Return the [X, Y] coordinate for the center point of the cell that contains the specified text.  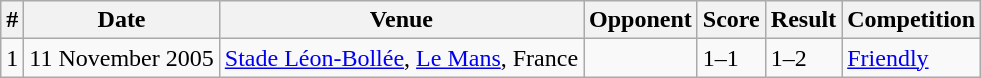
Venue [401, 20]
Result [803, 20]
Friendly [912, 58]
1–1 [731, 58]
Stade Léon-Bollée, Le Mans, France [401, 58]
1–2 [803, 58]
11 November 2005 [122, 58]
1 [12, 58]
# [12, 20]
Opponent [641, 20]
Score [731, 20]
Competition [912, 20]
Date [122, 20]
